Identify which cell holds the provided text, then report its [x, y] central coordinate. 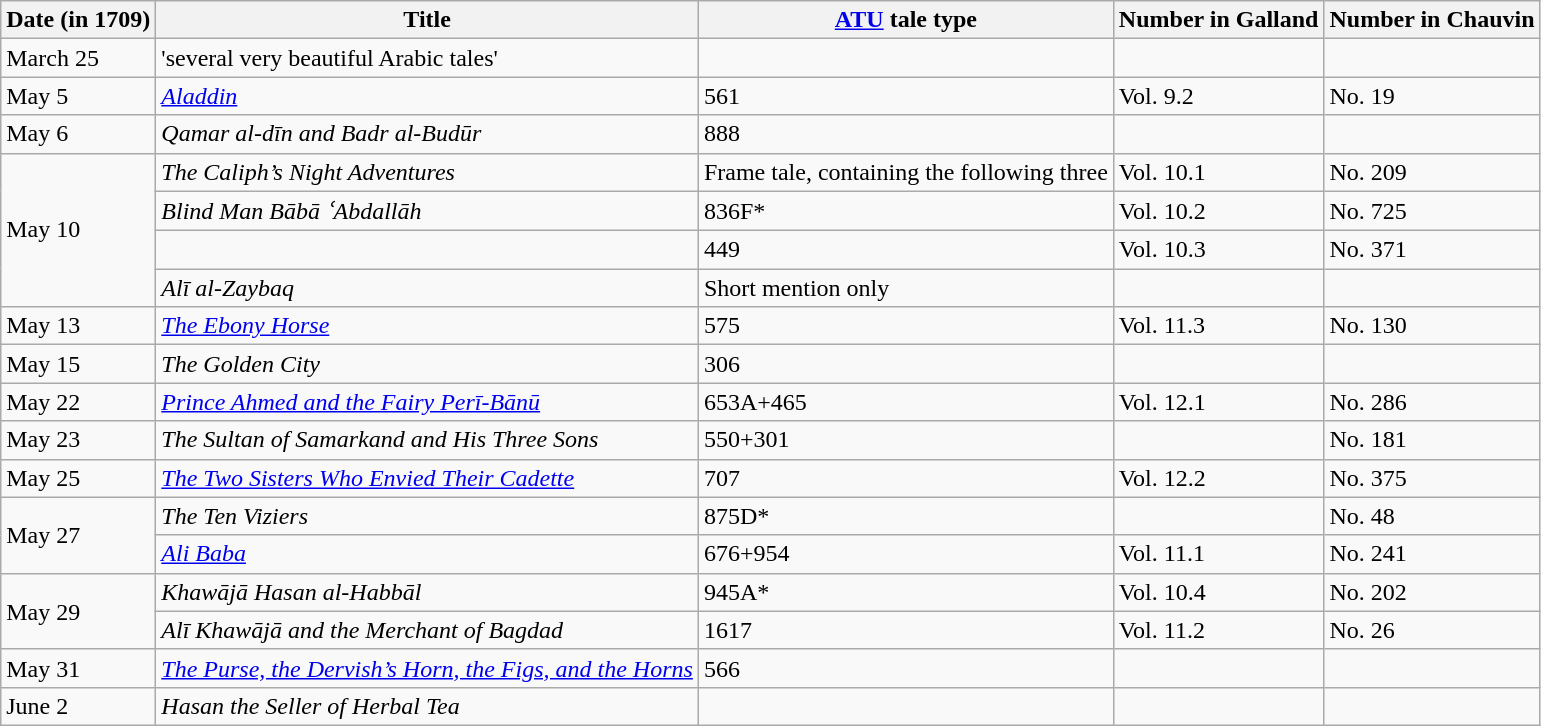
No. 286 [1432, 402]
No. 130 [1432, 326]
'several very beautiful Arabic tales' [428, 58]
875D* [906, 516]
566 [906, 668]
945A* [906, 592]
No. 19 [1432, 96]
Alī Khawājā and the Merchant of Bagdad [428, 630]
The Caliph’s Night Adventures [428, 172]
Vol. 10.4 [1218, 592]
Prince Ahmed and the Fairy Perī-Bānū [428, 402]
No. 375 [1432, 478]
May 27 [78, 535]
May 13 [78, 326]
Number in Galland [1218, 20]
836F* [906, 211]
May 15 [78, 364]
575 [906, 326]
The Ebony Horse [428, 326]
Aladdin [428, 96]
March 25 [78, 58]
Vol. 10.2 [1218, 211]
Number in Chauvin [1432, 20]
May 25 [78, 478]
Title [428, 20]
No. 725 [1432, 211]
Khawājā Hasan al-Habbāl [428, 592]
June 2 [78, 706]
Vol. 9.2 [1218, 96]
No. 371 [1432, 250]
Vol. 11.3 [1218, 326]
May 6 [78, 134]
May 10 [78, 230]
676+954 [906, 554]
Vol. 11.2 [1218, 630]
561 [906, 96]
Frame tale, containing the following three [906, 172]
No. 241 [1432, 554]
Vol. 10.1 [1218, 172]
No. 209 [1432, 172]
Date (in 1709) [78, 20]
Qamar al-dīn and Badr al-Budūr [428, 134]
Blind Man Bābā ʿAbdallāh [428, 211]
Short mention only [906, 288]
707 [906, 478]
May 5 [78, 96]
May 29 [78, 611]
No. 26 [1432, 630]
Vol. 12.2 [1218, 478]
The Two Sisters Who Envied Their Cadette [428, 478]
No. 202 [1432, 592]
The Ten Viziers [428, 516]
449 [906, 250]
653A+465 [906, 402]
Vol. 11.1 [1218, 554]
No. 48 [1432, 516]
550+301 [906, 440]
888 [906, 134]
Vol. 12.1 [1218, 402]
The Golden City [428, 364]
May 23 [78, 440]
May 22 [78, 402]
No. 181 [1432, 440]
1617 [906, 630]
ATU tale type [906, 20]
The Sultan of Samarkand and His Three Sons [428, 440]
The Purse, the Dervish’s Horn, the Figs, and the Horns [428, 668]
Ali Baba [428, 554]
Alī al-Zaybaq [428, 288]
Vol. 10.3 [1218, 250]
Hasan the Seller of Herbal Tea [428, 706]
306 [906, 364]
May 31 [78, 668]
